Scan for the cell matching the given text and deliver its (x, y) coordinate at center. 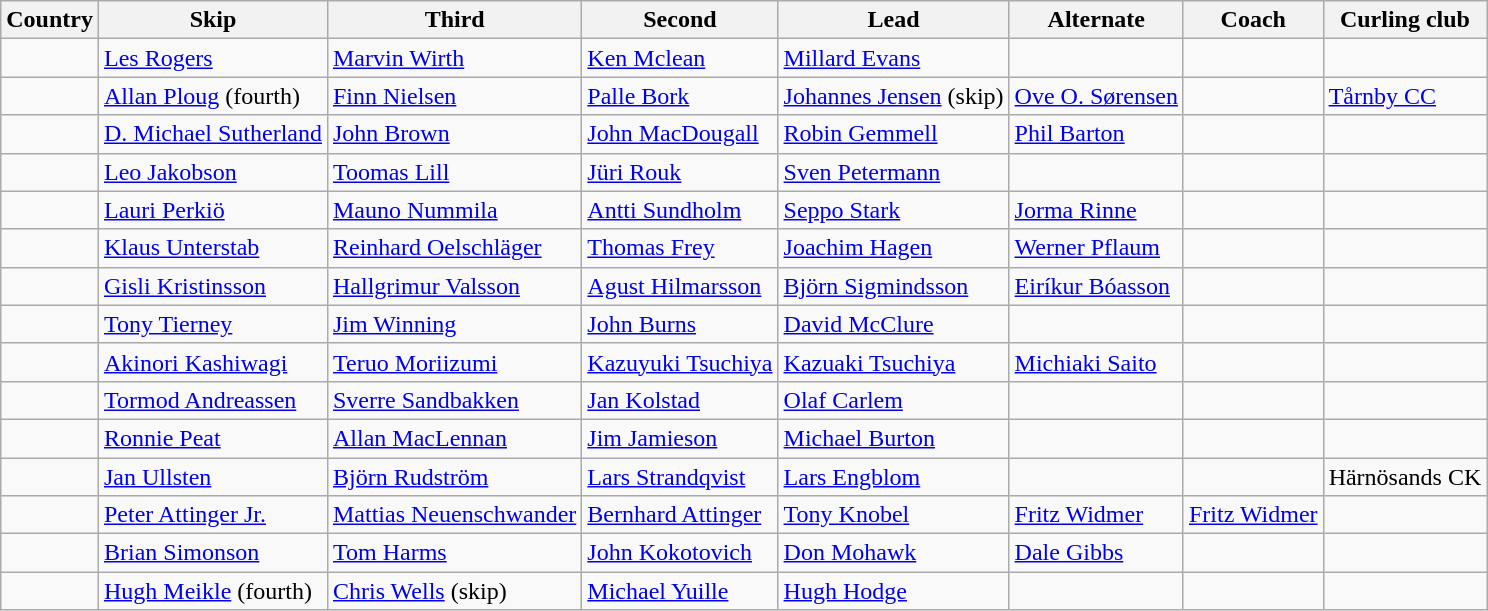
Thomas Frey (680, 248)
Curling club (1405, 20)
Leo Jakobson (212, 172)
Michiaki Saito (1096, 362)
Kazuaki Tsuchiya (894, 362)
Les Rogers (212, 58)
Hugh Hodge (894, 591)
Tom Harms (454, 553)
Finn Nielsen (454, 96)
Tårnby CC (1405, 96)
Michael Yuille (680, 591)
Skip (212, 20)
Marvin Wirth (454, 58)
Jan Kolstad (680, 400)
Gisli Kristinsson (212, 286)
Allan MacLennan (454, 438)
Millard Evans (894, 58)
Coach (1253, 20)
Joachim Hagen (894, 248)
Palle Bork (680, 96)
Reinhard Oelschläger (454, 248)
Jim Jamieson (680, 438)
Olaf Carlem (894, 400)
Lars Engblom (894, 477)
Bernhard Attinger (680, 515)
Lars Strandqvist (680, 477)
Country (50, 20)
D. Michael Sutherland (212, 134)
Werner Pflaum (1096, 248)
Lauri Perkiö (212, 210)
Second (680, 20)
Phil Barton (1096, 134)
Akinori Kashiwagi (212, 362)
Tony Tierney (212, 324)
Third (454, 20)
David McClure (894, 324)
Björn Rudström (454, 477)
Jorma Rinne (1096, 210)
Chris Wells (skip) (454, 591)
Klaus Unterstab (212, 248)
Mattias Neuenschwander (454, 515)
Ken Mclean (680, 58)
Mauno Nummila (454, 210)
Tony Knobel (894, 515)
Sverre Sandbakken (454, 400)
Agust Hilmarsson (680, 286)
Toomas Lill (454, 172)
Alternate (1096, 20)
Peter Attinger Jr. (212, 515)
Härnösands CK (1405, 477)
Allan Ploug (fourth) (212, 96)
Hugh Meikle (fourth) (212, 591)
Ove O. Sørensen (1096, 96)
Brian Simonson (212, 553)
John MacDougall (680, 134)
Lead (894, 20)
Tormod Andreassen (212, 400)
Johannes Jensen (skip) (894, 96)
Sven Petermann (894, 172)
Robin Gemmell (894, 134)
Dale Gibbs (1096, 553)
Björn Sigmindsson (894, 286)
Jüri Rouk (680, 172)
Teruo Moriizumi (454, 362)
Michael Burton (894, 438)
John Brown (454, 134)
Jim Winning (454, 324)
Hallgrimur Valsson (454, 286)
Seppo Stark (894, 210)
Antti Sundholm (680, 210)
Kazuyuki Tsuchiya (680, 362)
Eiríkur Bóasson (1096, 286)
Jan Ullsten (212, 477)
Ronnie Peat (212, 438)
Don Mohawk (894, 553)
John Burns (680, 324)
John Kokotovich (680, 553)
